For the text-containing cell, return its midpoint in [x, y] coordinate format. 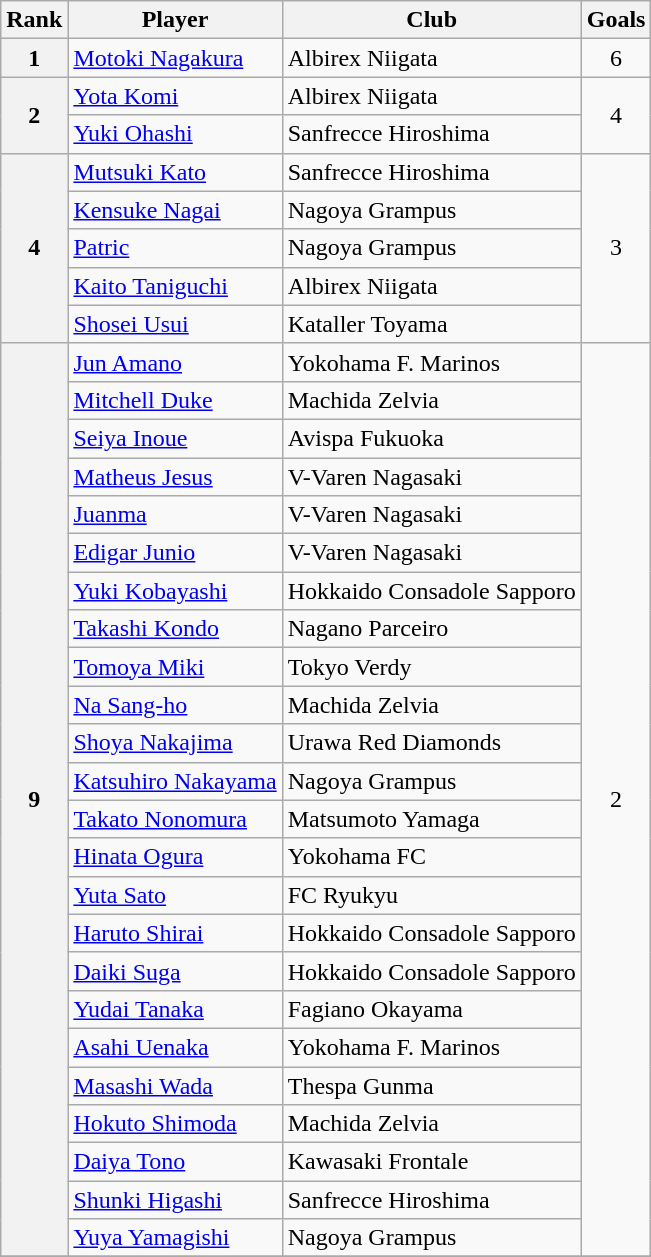
6 [616, 58]
Tokyo Verdy [432, 667]
Yuta Sato [175, 895]
Kensuke Nagai [175, 210]
Avispa Fukuoka [432, 438]
Thespa Gunma [432, 1085]
Daiki Suga [175, 971]
Takato Nonomura [175, 819]
Club [432, 20]
3 [616, 248]
Yuki Ohashi [175, 134]
FC Ryukyu [432, 895]
Matsumoto Yamaga [432, 819]
Mutsuki Kato [175, 172]
Hinata Ogura [175, 857]
Yokohama FC [432, 857]
1 [34, 58]
Yuya Yamagishi [175, 1238]
Rank [34, 20]
Motoki Nagakura [175, 58]
Mitchell Duke [175, 400]
Urawa Red Diamonds [432, 743]
Takashi Kondo [175, 629]
Juanma [175, 515]
Daiya Tono [175, 1162]
Shosei Usui [175, 324]
Yudai Tanaka [175, 1009]
Haruto Shirai [175, 933]
Shoya Nakajima [175, 743]
Kawasaki Frontale [432, 1162]
Edigar Junio [175, 553]
Yuki Kobayashi [175, 591]
Katsuhiro Nakayama [175, 781]
Goals [616, 20]
Masashi Wada [175, 1085]
Kaito Taniguchi [175, 286]
Patric [175, 248]
Player [175, 20]
Kataller Toyama [432, 324]
Fagiano Okayama [432, 1009]
Na Sang-ho [175, 705]
Hokuto Shimoda [175, 1124]
Shunki Higashi [175, 1200]
Nagano Parceiro [432, 629]
9 [34, 800]
Seiya Inoue [175, 438]
Jun Amano [175, 362]
Matheus Jesus [175, 477]
Yota Komi [175, 96]
Asahi Uenaka [175, 1047]
Tomoya Miki [175, 667]
